Provide the (X, Y) coordinate of the cell's center where the given text is located.  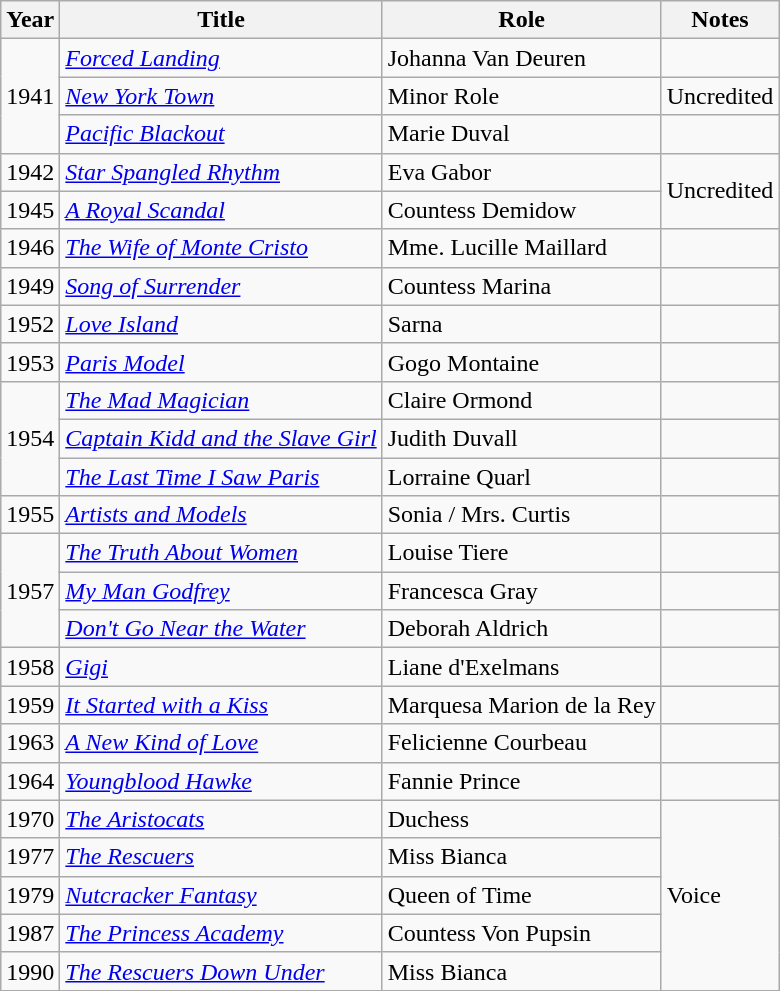
The Truth About Women (221, 553)
1953 (30, 362)
Eva Gabor (522, 172)
1963 (30, 743)
The Rescuers Down Under (221, 971)
The Wife of Monte Cristo (221, 248)
Love Island (221, 324)
The Aristocats (221, 819)
Sarna (522, 324)
1957 (30, 591)
Deborah Aldrich (522, 629)
Countess Marina (522, 286)
Felicienne Courbeau (522, 743)
1945 (30, 210)
Countess Von Pupsin (522, 933)
1987 (30, 933)
A Royal Scandal (221, 210)
Song of Surrender (221, 286)
Countess Demidow (522, 210)
1958 (30, 667)
Role (522, 20)
Mme. Lucille Maillard (522, 248)
Francesca Gray (522, 591)
1955 (30, 515)
1949 (30, 286)
1970 (30, 819)
It Started with a Kiss (221, 705)
Marie Duval (522, 134)
Gigi (221, 667)
Duchess (522, 819)
Don't Go Near the Water (221, 629)
1954 (30, 438)
1964 (30, 781)
Star Spangled Rhythm (221, 172)
Forced Landing (221, 58)
1990 (30, 971)
The Mad Magician (221, 400)
1959 (30, 705)
New York Town (221, 96)
The Rescuers (221, 857)
Johanna Van Deuren (522, 58)
Louise Tiere (522, 553)
Nutcracker Fantasy (221, 895)
1942 (30, 172)
Notes (720, 20)
Year (30, 20)
1979 (30, 895)
A New Kind of Love (221, 743)
Pacific Blackout (221, 134)
The Princess Academy (221, 933)
Minor Role (522, 96)
1946 (30, 248)
Artists and Models (221, 515)
Marquesa Marion de la Rey (522, 705)
Judith Duvall (522, 438)
Fannie Prince (522, 781)
Claire Ormond (522, 400)
Voice (720, 895)
Lorraine Quarl (522, 477)
Liane d'Exelmans (522, 667)
Paris Model (221, 362)
Youngblood Hawke (221, 781)
Gogo Montaine (522, 362)
My Man Godfrey (221, 591)
Captain Kidd and the Slave Girl (221, 438)
1941 (30, 96)
1977 (30, 857)
Title (221, 20)
Queen of Time (522, 895)
Sonia / Mrs. Curtis (522, 515)
The Last Time I Saw Paris (221, 477)
1952 (30, 324)
